Provide the (x, y) coordinate of the cell's center where the given text is located.  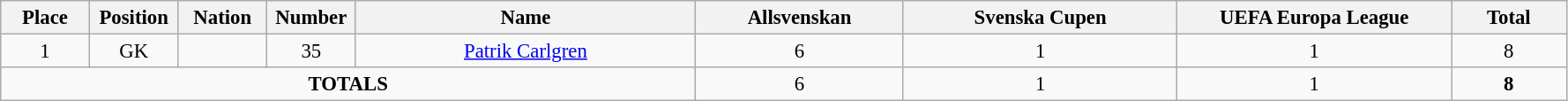
Total (1510, 18)
Position (134, 18)
Number (312, 18)
GK (134, 51)
UEFA Europa League (1314, 18)
35 (312, 51)
Name (526, 18)
Patrik Carlgren (526, 51)
TOTALS (348, 84)
Svenska Cupen (1041, 18)
Place (46, 18)
Allsvenskan (800, 18)
Nation (222, 18)
